Locate the cell with the specified text and output its [X, Y] center coordinate. 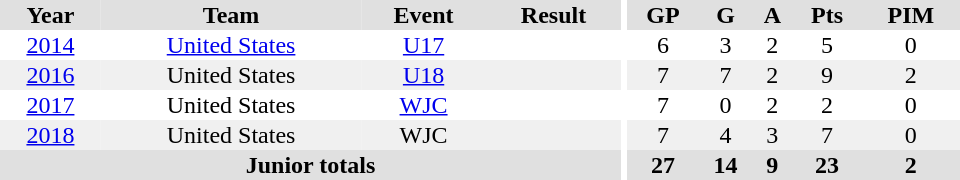
Team [231, 15]
PIM [911, 15]
U18 [424, 75]
GP [663, 15]
5 [826, 45]
Pts [826, 15]
Result [554, 15]
2016 [50, 75]
Year [50, 15]
4 [726, 135]
G [726, 15]
Event [424, 15]
A [772, 15]
Junior totals [310, 165]
2018 [50, 135]
U17 [424, 45]
14 [726, 165]
6 [663, 45]
23 [826, 165]
2017 [50, 105]
2014 [50, 45]
27 [663, 165]
